For the text-containing cell, return its midpoint in (x, y) coordinate format. 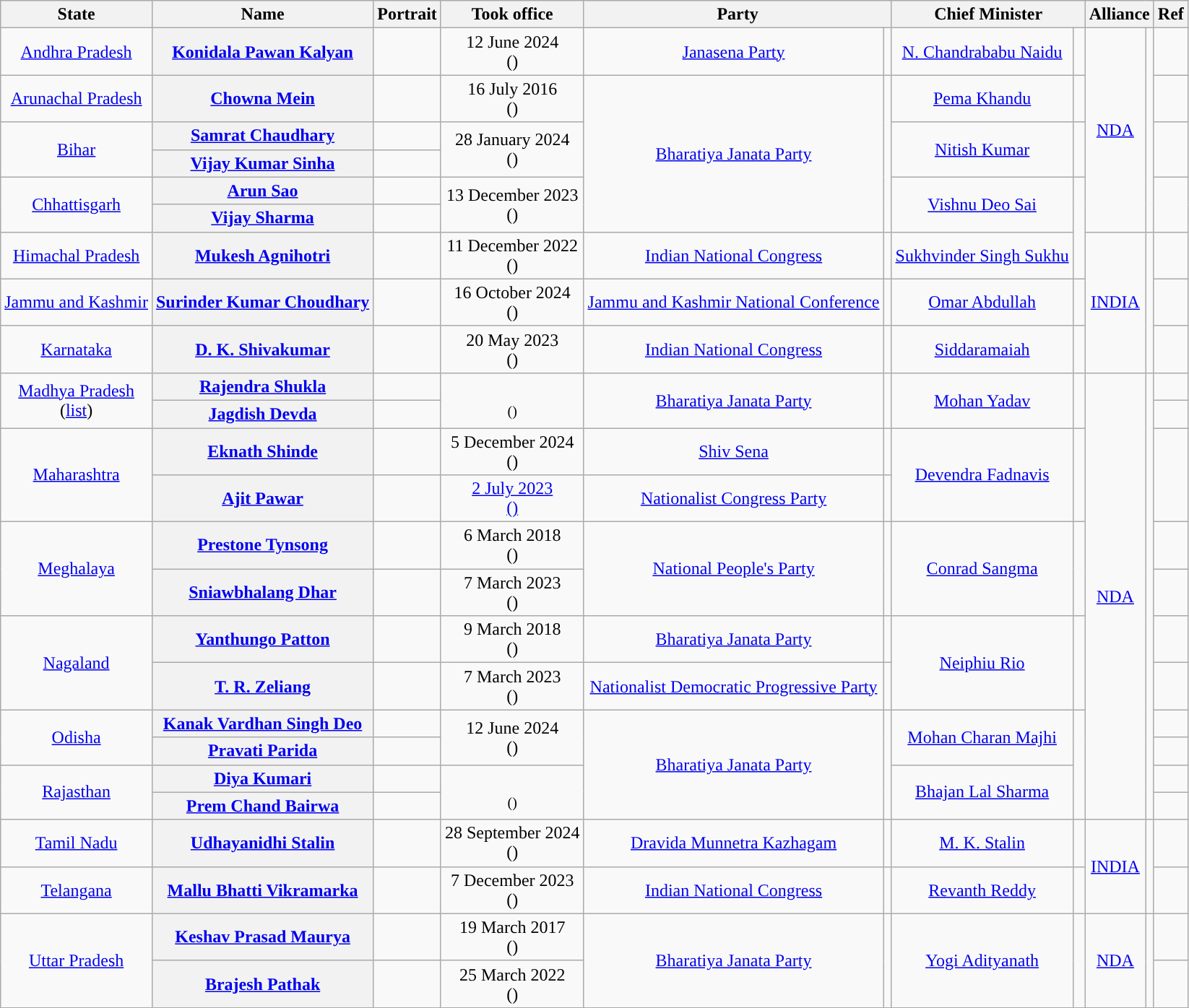
Jammu and Kashmir (77, 302)
Diya Kumari (262, 778)
Jammu and Kashmir National Conference (734, 302)
Ajit Pawar (262, 498)
Nationalist Congress Party (734, 498)
M. K. Stalin (982, 843)
Brajesh Pathak (262, 983)
Revanth Reddy (982, 890)
State (77, 14)
Vishnu Deo Sai (982, 204)
Omar Abdullah (982, 302)
Konidala Pawan Kalyan (262, 52)
Arunachal Pradesh (77, 98)
National People's Party (734, 569)
Odisha (77, 737)
Sukhvinder Singh Sukhu (982, 256)
Janasena Party (734, 52)
Madhya Pradesh(list) (77, 400)
Ref (1170, 14)
Nitish Kumar (982, 149)
9 March 2018 () (512, 640)
16 July 2016 () (512, 98)
Alliance (1120, 14)
Chowna Mein (262, 98)
2 July 2023 () (512, 498)
Chief Minister (988, 14)
Eknath Shinde (262, 451)
Mallu Bhatti Vikramarka (262, 890)
Maharashtra (77, 474)
Dravida Munnetra Kazhagam (734, 843)
16 October 2024 () (512, 302)
Mukesh Agnihotri (262, 256)
Telangana (77, 890)
Uttar Pradesh (77, 960)
Kanak Vardhan Singh Deo (262, 724)
Rajasthan (77, 792)
Siddaramaiah (982, 349)
Yanthungo Patton (262, 640)
Sniawbhalang Dhar (262, 592)
Vijay Sharma (262, 218)
25 March 2022 () (512, 983)
28 September 2024() (512, 843)
19 March 2017 () (512, 937)
Nagaland (77, 663)
Devendra Fadnavis (982, 474)
Prem Chand Bairwa (262, 806)
Prestone Tynsong (262, 546)
Shiv Sena (734, 451)
Pema Khandu (982, 98)
Portrait (407, 14)
Rajendra Shukla (262, 386)
Jagdish Devda (262, 414)
Mohan Yadav (982, 400)
20 May 2023 () (512, 349)
Mohan Charan Majhi (982, 737)
Nationalist Democratic Progressive Party (734, 686)
Arun Sao (262, 191)
5 December 2024 () (512, 451)
Took office (512, 14)
Pravati Parida (262, 751)
6 March 2018 () (512, 546)
Andhra Pradesh (77, 52)
Samrat Chaudhary (262, 136)
Karnataka (77, 349)
11 December 2022 () (512, 256)
Name (262, 14)
13 December 2023 () (512, 204)
Neiphiu Rio (982, 663)
Chhattisgarh (77, 204)
Conrad Sangma (982, 569)
28 January 2024 () (512, 149)
Yogi Adityanath (982, 960)
N. Chandrababu Naidu (982, 52)
Bhajan Lal Sharma (982, 792)
D. K. Shivakumar (262, 349)
Party (738, 14)
Bihar (77, 149)
Udhayanidhi Stalin (262, 843)
Tamil Nadu (77, 843)
Keshav Prasad Maurya (262, 937)
Surinder Kumar Choudhary (262, 302)
Vijay Kumar Sinha (262, 163)
Meghalaya (77, 569)
7 December 2023 () (512, 890)
Himachal Pradesh (77, 256)
T. R. Zeliang (262, 686)
